From the cell containing the given text, extract its center point as (X, Y) coordinate. 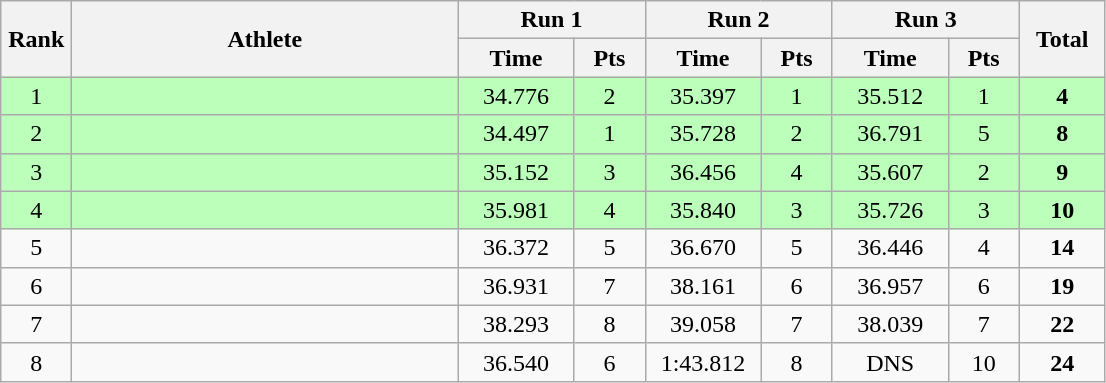
34.776 (516, 96)
35.726 (890, 210)
35.512 (890, 96)
14 (1062, 248)
9 (1062, 172)
36.456 (703, 172)
34.497 (516, 134)
Run 1 (552, 20)
36.957 (890, 286)
38.161 (703, 286)
22 (1062, 324)
24 (1062, 362)
Run 2 (738, 20)
36.372 (516, 248)
Athlete (265, 39)
35.840 (703, 210)
36.931 (516, 286)
36.670 (703, 248)
36.446 (890, 248)
35.397 (703, 96)
35.728 (703, 134)
Total (1062, 39)
35.607 (890, 172)
36.791 (890, 134)
1:43.812 (703, 362)
DNS (890, 362)
39.058 (703, 324)
Run 3 (926, 20)
Rank (36, 39)
38.039 (890, 324)
35.981 (516, 210)
36.540 (516, 362)
38.293 (516, 324)
35.152 (516, 172)
19 (1062, 286)
